Find where the given text appears and provide that cell's center as [x, y] coordinate. 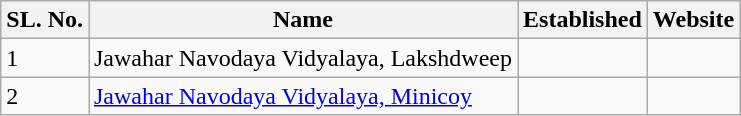
2 [45, 96]
Name [302, 20]
Jawahar Navodaya Vidyalaya, Minicoy [302, 96]
SL. No. [45, 20]
Jawahar Navodaya Vidyalaya, Lakshdweep [302, 58]
1 [45, 58]
Established [583, 20]
Website [693, 20]
